Provide the (x, y) coordinate of the cell's center where the given text is located.  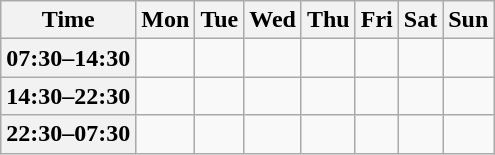
14:30–22:30 (68, 96)
Fri (376, 20)
Thu (328, 20)
Wed (273, 20)
22:30–07:30 (68, 134)
Sun (468, 20)
Tue (220, 20)
Mon (166, 20)
Time (68, 20)
Sat (420, 20)
07:30–14:30 (68, 58)
